Return [x, y] of the center of cell containing provided text 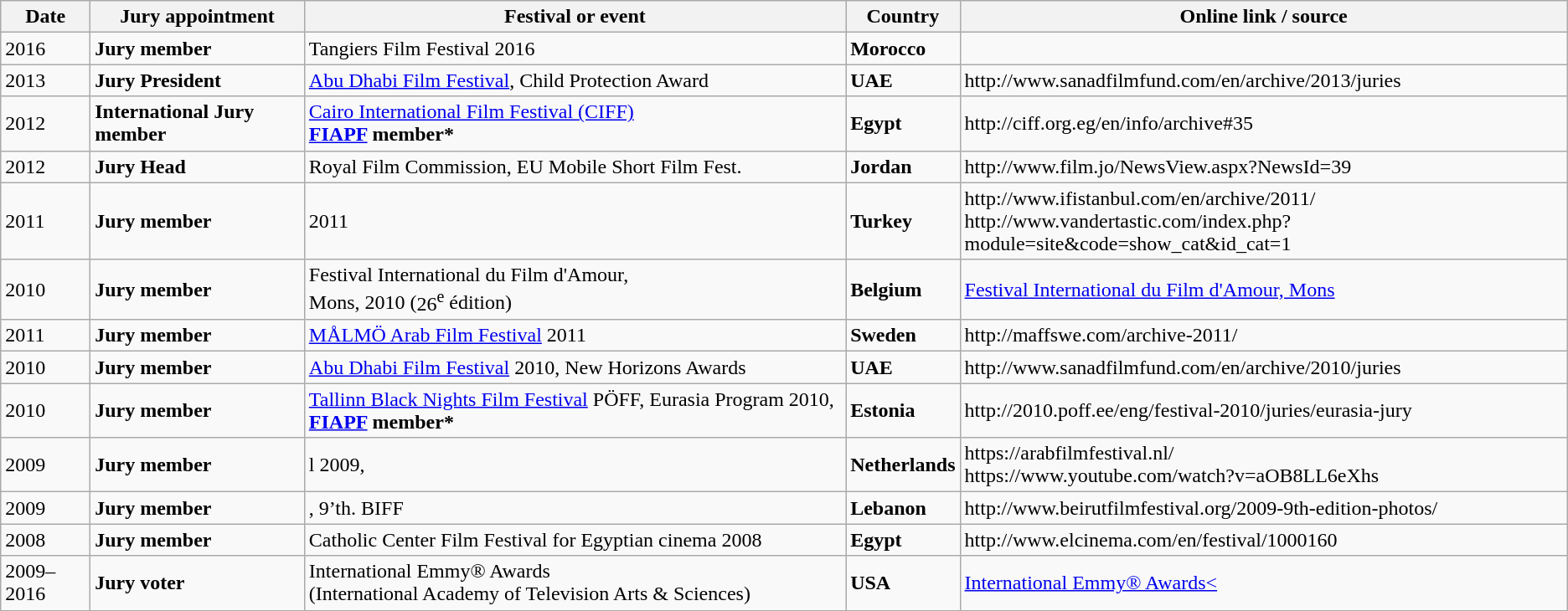
http://www.elcinema.com/en/festival/1000160 [1263, 540]
, 9’th. BIFF [575, 508]
Tangiers Film Festival 2016 [575, 49]
International Emmy® Awards< [1263, 583]
Belgium [903, 290]
Jordan [903, 167]
Turkey [903, 221]
Cairo International Film Festival (CIFF)FIAPF member* [575, 124]
http://ciff.org.eg/en/info/archive#35 [1263, 124]
Abu Dhabi Film Festival, Child Protection Award [575, 80]
http://www.beirutfilmfestival.org/2009-9th-edition-photos/ [1263, 508]
Abu Dhabi Film Festival 2010, New Horizons Awards [575, 367]
Online link / source [1263, 17]
Morocco [903, 49]
Festival International du Film d'Amour,Mons, 2010 (26e édition) [575, 290]
https://arabfilmfestival.nl/https://www.youtube.com/watch?v=aOB8LL6eXhs [1263, 465]
http://www.sanadfilmfund.com/en/archive/2010/juries [1263, 367]
2013 [45, 80]
l 2009, [575, 465]
USA [903, 583]
Catholic Center Film Festival for Egyptian cinema 2008 [575, 540]
http://www.film.jo/NewsView.aspx?NewsId=39 [1263, 167]
Jury appointment [198, 17]
2009–2016 [45, 583]
International Jury member [198, 124]
Country [903, 17]
http://2010.poff.ee/eng/festival-2010/juries/eurasia-jury [1263, 410]
Lebanon [903, 508]
International Emmy® Awards(International Academy of Television Arts & Sciences) [575, 583]
Sweden [903, 336]
2016 [45, 49]
http://maffswe.com/archive-2011/ [1263, 336]
Festival or event [575, 17]
Festival International du Film d'Amour, Mons [1263, 290]
Royal Film Commission, EU Mobile Short Film Fest. [575, 167]
MÅLMÖ Arab Film Festival 2011 [575, 336]
Netherlands [903, 465]
http://www.sanadfilmfund.com/en/archive/2013/juries [1263, 80]
Date [45, 17]
Estonia [903, 410]
Jury Head [198, 167]
2008 [45, 540]
Tallinn Black Nights Film Festival PÖFF, Eurasia Program 2010, FIAPF member* [575, 410]
Jury President [198, 80]
Jury voter [198, 583]
http://www.ifistanbul.com/en/archive/2011/http://www.vandertastic.com/index.php?module=site&code=show_cat&id_cat=1 [1263, 221]
